From the cell containing the given text, extract its center point as [X, Y] coordinate. 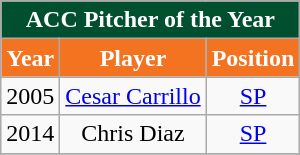
ACC Pitcher of the Year [150, 20]
2014 [30, 134]
Year [30, 58]
Player [133, 58]
Chris Diaz [133, 134]
2005 [30, 96]
Position [253, 58]
Cesar Carrillo [133, 96]
